Return the (x, y) coordinate for the center point of the cell that contains the specified text.  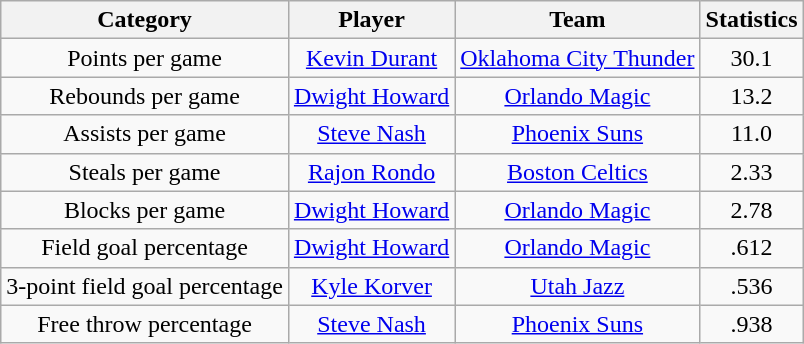
Kyle Korver (371, 286)
30.1 (752, 58)
2.33 (752, 172)
.612 (752, 248)
Blocks per game (145, 210)
Category (145, 20)
Points per game (145, 58)
Player (371, 20)
Assists per game (145, 134)
Field goal percentage (145, 248)
Statistics (752, 20)
Rajon Rondo (371, 172)
Boston Celtics (578, 172)
Rebounds per game (145, 96)
Utah Jazz (578, 286)
3-point field goal percentage (145, 286)
Team (578, 20)
.938 (752, 324)
Oklahoma City Thunder (578, 58)
Kevin Durant (371, 58)
Free throw percentage (145, 324)
11.0 (752, 134)
Steals per game (145, 172)
2.78 (752, 210)
.536 (752, 286)
13.2 (752, 96)
